Detect which cell encompasses the target text, then output its (x, y) center coordinate. 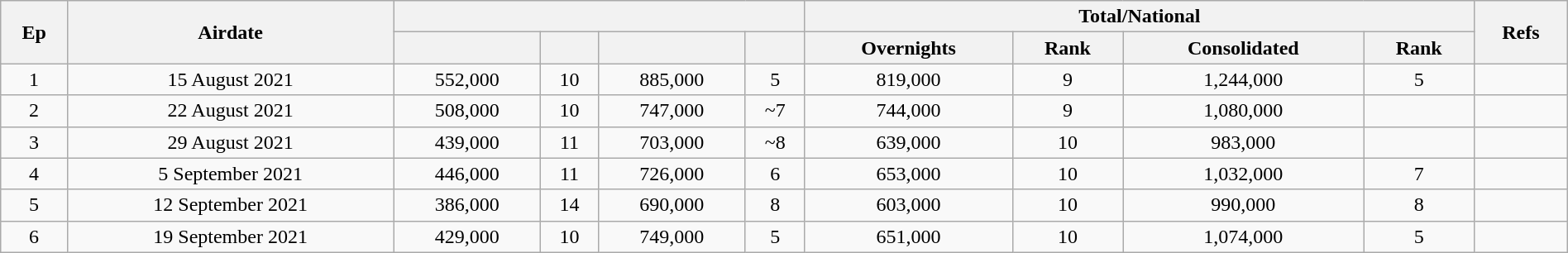
446,000 (467, 174)
603,000 (908, 205)
7 (1419, 174)
Total/National (1140, 17)
747,000 (672, 111)
1 (35, 79)
~7 (775, 111)
~8 (775, 142)
819,000 (908, 79)
885,000 (672, 79)
990,000 (1244, 205)
Refs (1522, 32)
5 September 2021 (230, 174)
651,000 (908, 236)
4 (35, 174)
19 September 2021 (230, 236)
983,000 (1244, 142)
15 August 2021 (230, 79)
Airdate (230, 32)
639,000 (908, 142)
22 August 2021 (230, 111)
1,074,000 (1244, 236)
439,000 (467, 142)
Ep (35, 32)
1,244,000 (1244, 79)
29 August 2021 (230, 142)
3 (35, 142)
Overnights (908, 48)
12 September 2021 (230, 205)
749,000 (672, 236)
508,000 (467, 111)
1,080,000 (1244, 111)
552,000 (467, 79)
Consolidated (1244, 48)
744,000 (908, 111)
1,032,000 (1244, 174)
703,000 (672, 142)
726,000 (672, 174)
2 (35, 111)
429,000 (467, 236)
690,000 (672, 205)
14 (570, 205)
386,000 (467, 205)
653,000 (908, 174)
